Provide the (x, y) coordinate of the cell's center where the given text is located.  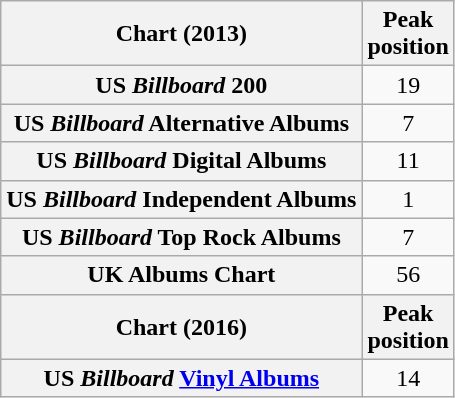
11 (408, 161)
Chart (2016) (182, 326)
UK Albums Chart (182, 275)
19 (408, 85)
1 (408, 199)
14 (408, 378)
US Billboard Digital Albums (182, 161)
US Billboard Vinyl Albums (182, 378)
Chart (2013) (182, 34)
US Billboard 200 (182, 85)
US Billboard Independent Albums (182, 199)
56 (408, 275)
US Billboard Top Rock Albums (182, 237)
US Billboard Alternative Albums (182, 123)
